Output the (x, y) coordinate of the center of the cell containing the given text.  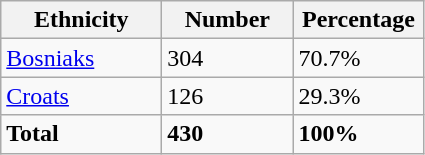
Percentage (358, 20)
304 (228, 58)
Number (228, 20)
100% (358, 134)
70.7% (358, 58)
29.3% (358, 96)
126 (228, 96)
Ethnicity (82, 20)
Total (82, 134)
430 (228, 134)
Croats (82, 96)
Bosniaks (82, 58)
